Find where the given text appears and provide that cell's center as [x, y] coordinate. 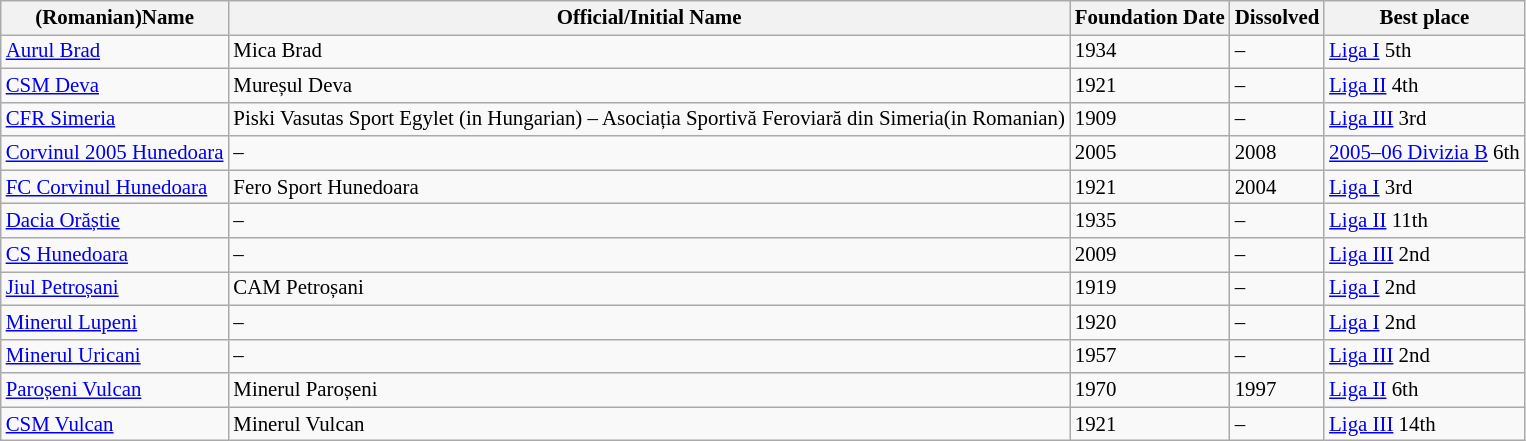
CS Hunedoara [115, 255]
(Romanian)Name [115, 18]
Dissolved [1277, 18]
1919 [1150, 288]
Dacia Orăștie [115, 221]
Minerul Vulcan [648, 424]
Minerul Lupeni [115, 322]
Jiul Petroșani [115, 288]
CAM Petroșani [648, 288]
2005–06 Divizia B 6th [1424, 153]
FC Corvinul Hunedoara [115, 187]
CFR Simeria [115, 119]
Liga II 4th [1424, 85]
Liga III 3rd [1424, 119]
Liga I 3rd [1424, 187]
1997 [1277, 390]
Liga I 5th [1424, 51]
CSM Vulcan [115, 424]
2005 [1150, 153]
Liga III 14th [1424, 424]
CSM Deva [115, 85]
Official/Initial Name [648, 18]
Mica Brad [648, 51]
2004 [1277, 187]
2009 [1150, 255]
Liga II 11th [1424, 221]
Minerul Paroșeni [648, 390]
Aurul Brad [115, 51]
1909 [1150, 119]
1935 [1150, 221]
Minerul Uricani [115, 356]
2008 [1277, 153]
Fero Sport Hunedoara [648, 187]
1934 [1150, 51]
Liga II 6th [1424, 390]
Mureșul Deva [648, 85]
Paroșeni Vulcan [115, 390]
Piski Vasutas Sport Egylet (in Hungarian) – Asociația Sportivă Feroviară din Simeria(in Romanian) [648, 119]
1957 [1150, 356]
1920 [1150, 322]
1970 [1150, 390]
Best place [1424, 18]
Foundation Date [1150, 18]
Corvinul 2005 Hunedoara [115, 153]
